Pinpoint the cell where the given text exists, returning its (X, Y) midpoint coordinate. 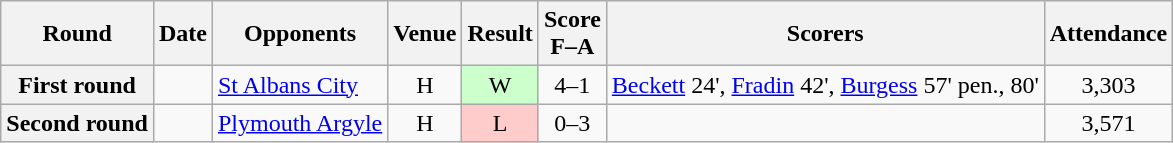
3,303 (1108, 85)
Beckett 24', Fradin 42', Burgess 57' pen., 80' (825, 85)
ScoreF–A (572, 34)
0–3 (572, 123)
Result (500, 34)
First round (78, 85)
L (500, 123)
Venue (425, 34)
4–1 (572, 85)
Plymouth Argyle (300, 123)
Round (78, 34)
W (500, 85)
Opponents (300, 34)
Scorers (825, 34)
St Albans City (300, 85)
Second round (78, 123)
Date (182, 34)
Attendance (1108, 34)
3,571 (1108, 123)
